Scan for the cell matching the given text and deliver its [X, Y] coordinate at center. 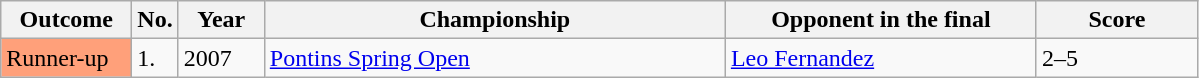
Opponent in the final [880, 20]
Pontins Spring Open [494, 58]
2–5 [1116, 58]
Runner-up [66, 58]
Score [1116, 20]
Outcome [66, 20]
Leo Fernandez [880, 58]
Championship [494, 20]
No. [155, 20]
2007 [221, 58]
Year [221, 20]
1. [155, 58]
